Locate the cell with the specified text and output its (X, Y) center coordinate. 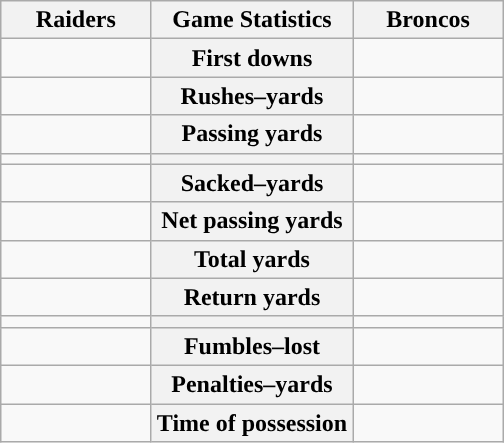
Broncos (428, 20)
Game Statistics (252, 20)
Net passing yards (252, 221)
Return yards (252, 297)
Total yards (252, 259)
Penalties–yards (252, 384)
Sacked–yards (252, 183)
Raiders (76, 20)
Fumbles–lost (252, 346)
Time of possession (252, 423)
First downs (252, 58)
Rushes–yards (252, 96)
Passing yards (252, 134)
